Identify which cell holds the provided text, then report its [x, y] central coordinate. 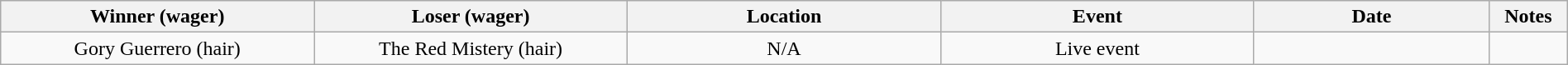
Live event [1097, 48]
Loser (wager) [471, 17]
Winner (wager) [157, 17]
Location [784, 17]
Event [1097, 17]
Notes [1528, 17]
Gory Guerrero (hair) [157, 48]
Date [1371, 17]
The Red Mistery (hair) [471, 48]
N/A [784, 48]
